Output the [x, y] coordinate of the center of the cell containing the given text.  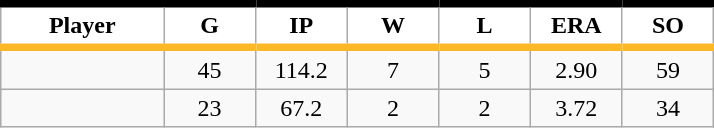
5 [485, 68]
ERA [576, 26]
7 [393, 68]
SO [668, 26]
45 [210, 68]
W [393, 26]
23 [210, 108]
34 [668, 108]
IP [301, 26]
G [210, 26]
2.90 [576, 68]
L [485, 26]
114.2 [301, 68]
3.72 [576, 108]
59 [668, 68]
67.2 [301, 108]
Player [82, 26]
